Output the (x, y) coordinate of the center of the cell containing the given text.  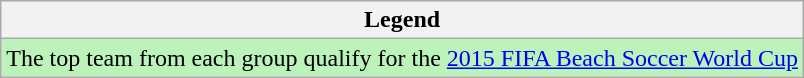
The top team from each group qualify for the 2015 FIFA Beach Soccer World Cup (402, 58)
Legend (402, 20)
